Identify which cell holds the provided text, then report its (X, Y) central coordinate. 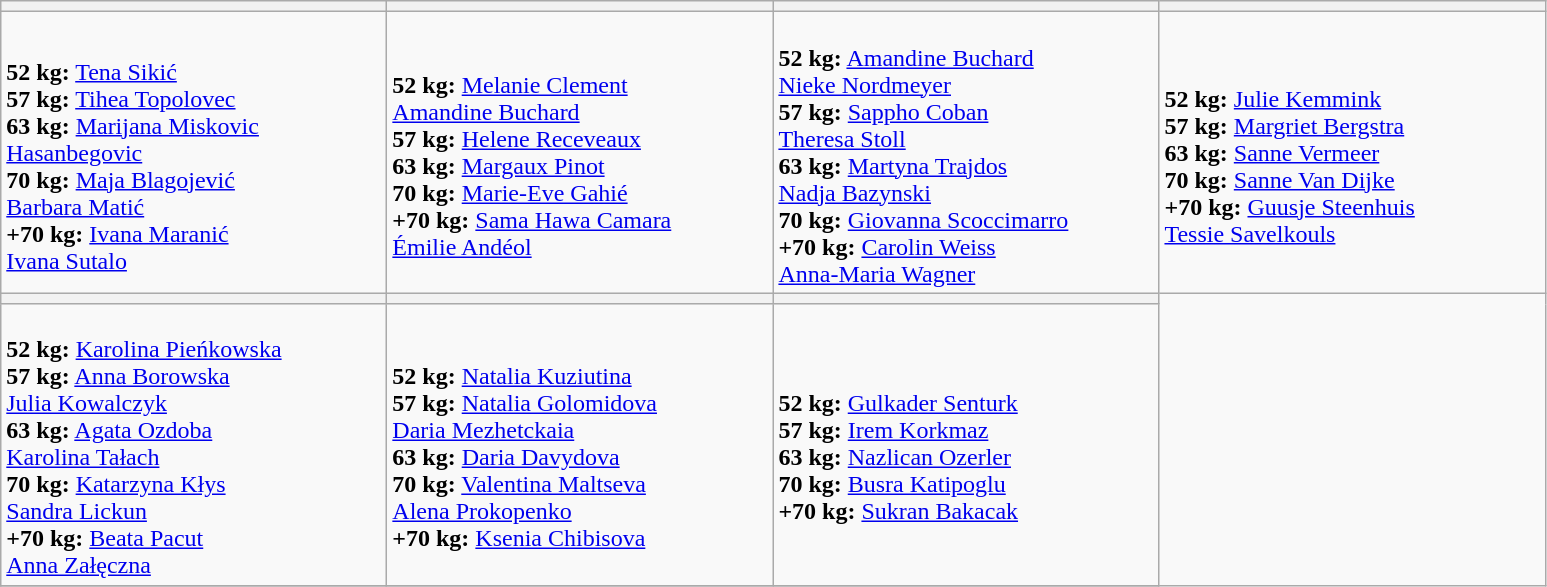
52 kg: Melanie Clement Amandine Buchard 57 kg: Helene Receveaux 63 kg: Margaux Pinot 70 kg: Marie-Eve Gahié +70 kg: Sama Hawa Camara Émilie Andéol (580, 152)
52 kg: Julie Kemmink 57 kg: Margriet Bergstra 63 kg: Sanne Vermeer 70 kg: Sanne Van Dijke +70 kg: Guusje Steenhuis Tessie Savelkouls (1352, 152)
52 kg: Gulkader Senturk 57 kg: Irem Korkmaz 63 kg: Nazlican Ozerler 70 kg: Busra Katipoglu +70 kg: Sukran Bakacak (966, 444)
